Search for the cell housing the specified text and yield its [x, y] center coordinate. 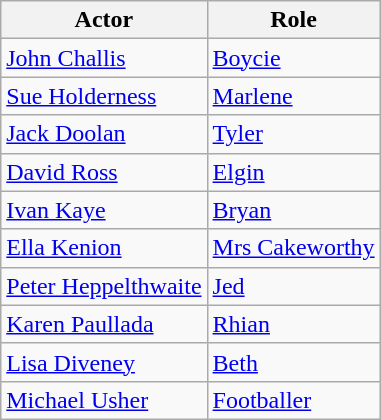
Mrs Cakeworthy [294, 248]
Beth [294, 362]
Marlene [294, 96]
Ella Kenion [104, 248]
Michael Usher [104, 400]
Sue Holderness [104, 96]
Peter Heppelthwaite [104, 286]
Role [294, 20]
Tyler [294, 134]
Jack Doolan [104, 134]
Karen Paullada [104, 324]
Bryan [294, 210]
Ivan Kaye [104, 210]
Actor [104, 20]
Elgin [294, 172]
Jed [294, 286]
Footballer [294, 400]
Boycie [294, 58]
John Challis [104, 58]
David Ross [104, 172]
Rhian [294, 324]
Lisa Diveney [104, 362]
